Pinpoint the cell where the given text exists, returning its [X, Y] midpoint coordinate. 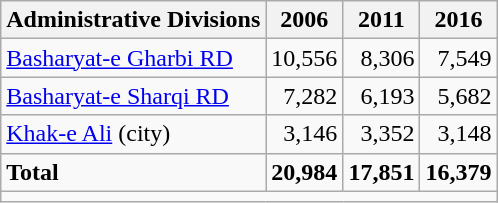
7,549 [458, 58]
3,148 [458, 134]
Khak-e Ali (city) [134, 134]
8,306 [382, 58]
5,682 [458, 96]
16,379 [458, 172]
7,282 [304, 96]
2011 [382, 20]
Total [134, 172]
6,193 [382, 96]
2016 [458, 20]
3,146 [304, 134]
10,556 [304, 58]
2006 [304, 20]
Basharyat-e Sharqi RD [134, 96]
17,851 [382, 172]
3,352 [382, 134]
Administrative Divisions [134, 20]
20,984 [304, 172]
Basharyat-e Gharbi RD [134, 58]
